Pinpoint the cell where the given text exists, returning its [x, y] midpoint coordinate. 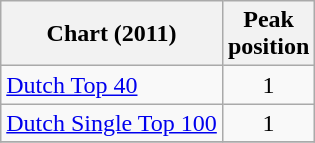
Dutch Single Top 100 [112, 123]
Dutch Top 40 [112, 85]
Peakposition [268, 34]
Chart (2011) [112, 34]
